For the text-containing cell, return its midpoint in [x, y] coordinate format. 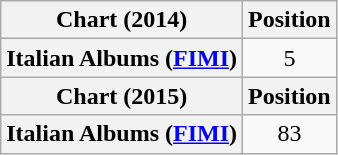
83 [290, 134]
Chart (2015) [122, 96]
5 [290, 58]
Chart (2014) [122, 20]
